Identify which cell holds the provided text, then report its (x, y) central coordinate. 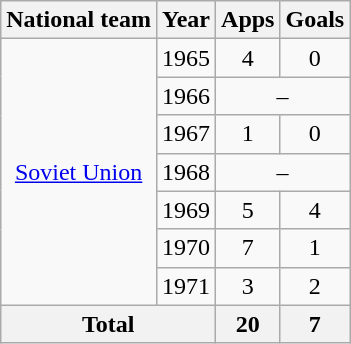
1965 (186, 58)
3 (248, 286)
Goals (315, 20)
5 (248, 210)
1966 (186, 96)
National team (79, 20)
Total (108, 324)
Soviet Union (79, 172)
2 (315, 286)
20 (248, 324)
1967 (186, 134)
1970 (186, 248)
1968 (186, 172)
Apps (248, 20)
1969 (186, 210)
1971 (186, 286)
Year (186, 20)
